Extract the [x, y] coordinate from the center of the cell holding the provided text.  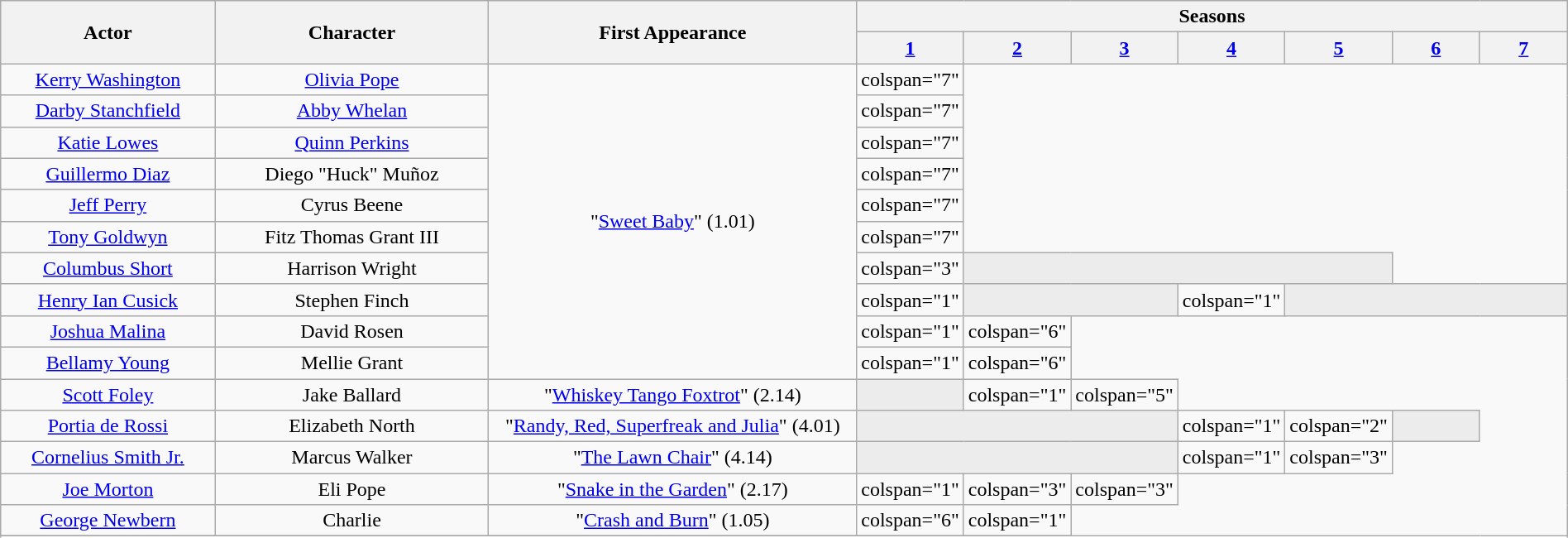
Joe Morton [108, 489]
Guillermo Diaz [108, 174]
1 [911, 48]
Kerry Washington [108, 79]
Darby Stanchfield [108, 111]
Charlie [352, 521]
First Appearance [673, 32]
Seasons [1212, 17]
6 [1436, 48]
"Crash and Burn" (1.05) [673, 521]
"Snake in the Garden" (2.17) [673, 489]
Elizabeth North [352, 426]
Cornelius Smith Jr. [108, 458]
colspan="5" [1125, 395]
Quinn Perkins [352, 142]
Abby Whelan [352, 111]
Olivia Pope [352, 79]
"The Lawn Chair" (4.14) [673, 458]
2 [1017, 48]
Harrison Wright [352, 268]
Henry Ian Cusick [108, 300]
5 [1339, 48]
Fitz Thomas Grant III [352, 237]
Jeff Perry [108, 205]
Diego "Huck" Muñoz [352, 174]
Character [352, 32]
Eli Pope [352, 489]
Bellamy Young [108, 363]
Columbus Short [108, 268]
Marcus Walker [352, 458]
7 [1523, 48]
4 [1231, 48]
David Rosen [352, 331]
colspan="2" [1339, 426]
Tony Goldwyn [108, 237]
George Newbern [108, 521]
Actor [108, 32]
Mellie Grant [352, 363]
Katie Lowes [108, 142]
3 [1125, 48]
Stephen Finch [352, 300]
Scott Foley [108, 395]
Portia de Rossi [108, 426]
"Whiskey Tango Foxtrot" (2.14) [673, 395]
"Randy, Red, Superfreak and Julia" (4.01) [673, 426]
"Sweet Baby" (1.01) [673, 222]
Cyrus Beene [352, 205]
Jake Ballard [352, 395]
Joshua Malina [108, 331]
